Return the [X, Y] coordinate for the center point of the cell that contains the specified text.  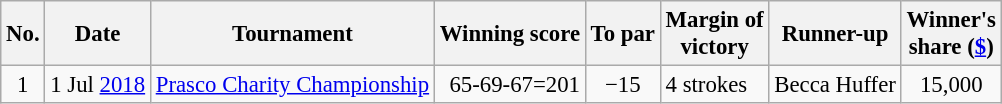
Date [98, 34]
Margin ofvictory [714, 34]
1 Jul 2018 [98, 85]
4 strokes [714, 85]
65-69-67=201 [510, 85]
Winner'sshare ($) [951, 34]
Becca Huffer [835, 85]
15,000 [951, 85]
Winning score [510, 34]
To par [622, 34]
−15 [622, 85]
Runner-up [835, 34]
Prasco Charity Championship [292, 85]
1 [23, 85]
Tournament [292, 34]
No. [23, 34]
